Return (x, y) of the center of cell containing provided text 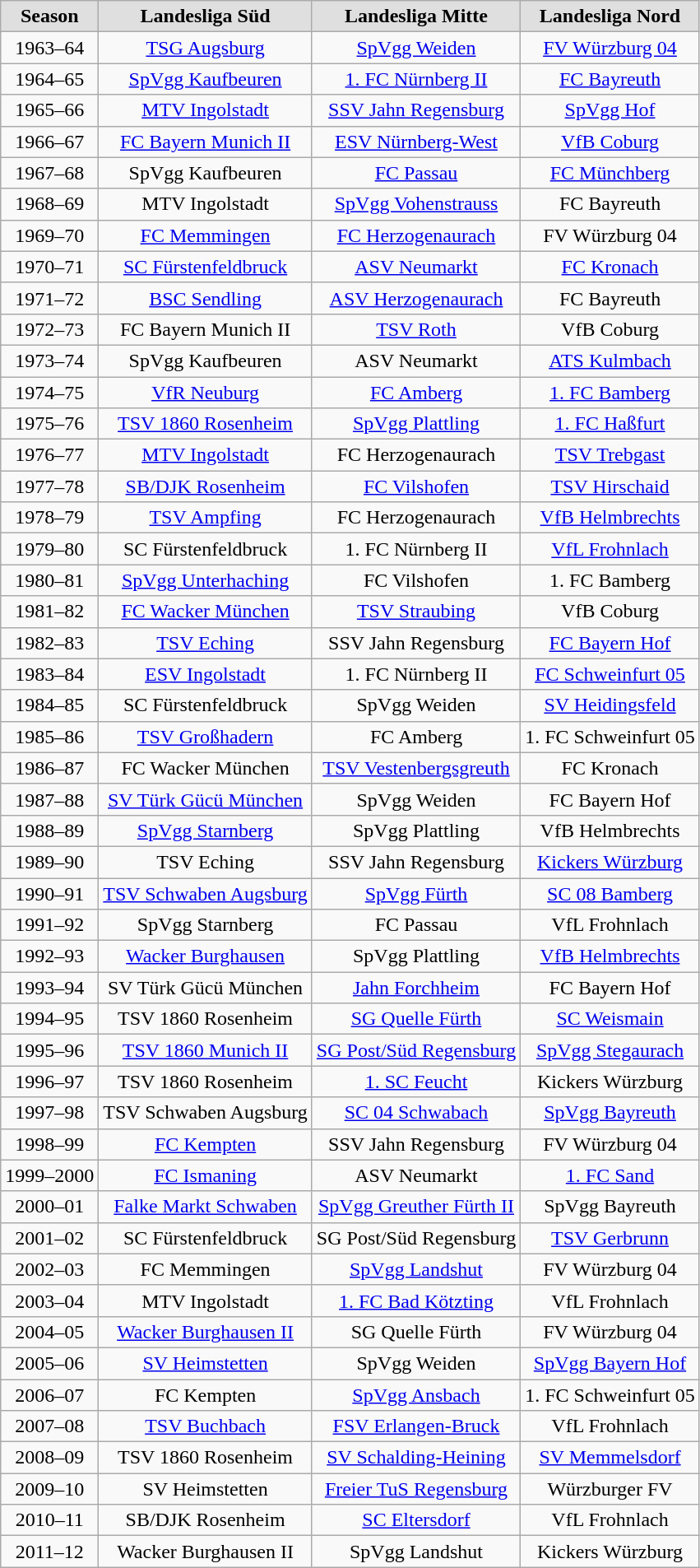
TSV Trebgast (610, 455)
1970–71 (49, 267)
2004–05 (49, 1332)
TSV 1860 Munich II (206, 1050)
1973–74 (49, 361)
ATS Kulmbach (610, 361)
1. SC Feucht (416, 1082)
1992–93 (49, 956)
FC Schweinfurt 05 (610, 674)
SpVgg Fürth (416, 893)
1964–65 (49, 79)
2008–09 (49, 1458)
SV Heidingsfeld (610, 705)
SpVgg Unterhaching (206, 580)
SpVgg Vohenstrauss (416, 204)
2011–12 (49, 1552)
1979–80 (49, 549)
1980–81 (49, 580)
Landesliga Mitte (416, 16)
TSV Roth (416, 329)
1. FC Bad Kötzting (416, 1300)
1977–78 (49, 486)
TSV Straubing (416, 612)
1993–94 (49, 988)
2005–06 (49, 1363)
1. FC Haßfurt (610, 424)
TSV Großhadern (206, 737)
1988–89 (49, 831)
2009–10 (49, 1489)
1994–95 (49, 1019)
SV Memmelsdorf (610, 1458)
1971–72 (49, 298)
SC 08 Bamberg (610, 893)
SC 04 Schwabach (416, 1113)
2000–01 (49, 1207)
SC Weismain (610, 1019)
BSC Sendling (206, 298)
1999–2000 (49, 1175)
1985–86 (49, 737)
1986–87 (49, 768)
2001–02 (49, 1238)
1963–64 (49, 48)
2003–04 (49, 1300)
1990–91 (49, 893)
1984–85 (49, 705)
1978–79 (49, 518)
TSV Hirschaid (610, 486)
1965–66 (49, 110)
1. FC Sand (610, 1175)
Landesliga Nord (610, 16)
ASV Herzogenaurach (416, 298)
SpVgg Bayern Hof (610, 1363)
2007–08 (49, 1426)
VfR Neuburg (206, 393)
ESV Ingolstadt (206, 674)
1983–84 (49, 674)
TSV Ampfing (206, 518)
1968–69 (49, 204)
SpVgg Stegaurach (610, 1050)
1975–76 (49, 424)
1982–83 (49, 643)
SpVgg Hof (610, 110)
Landesliga Süd (206, 16)
TSV Vestenbergsgreuth (416, 768)
TSV Gerbrunn (610, 1238)
SpVgg Greuther Fürth II (416, 1207)
FC Ismaning (206, 1175)
SpVgg Ansbach (416, 1395)
1991–92 (49, 925)
1989–90 (49, 862)
1981–82 (49, 612)
Falke Markt Schwaben (206, 1207)
1997–98 (49, 1113)
1967–68 (49, 173)
1972–73 (49, 329)
Season (49, 16)
1996–97 (49, 1082)
FSV Erlangen-Bruck (416, 1426)
ESV Nürnberg-West (416, 142)
2010–11 (49, 1520)
2002–03 (49, 1269)
Wacker Burghausen (206, 956)
SC Eltersdorf (416, 1520)
1987–88 (49, 799)
SV Schalding-Heining (416, 1458)
1966–67 (49, 142)
FC Münchberg (610, 173)
1998–99 (49, 1144)
Würzburger FV (610, 1489)
1976–77 (49, 455)
Freier TuS Regensburg (416, 1489)
1969–70 (49, 235)
Jahn Forchheim (416, 988)
1995–96 (49, 1050)
2006–07 (49, 1395)
TSG Augsburg (206, 48)
1974–75 (49, 393)
TSV Buchbach (206, 1426)
